Detect which cell encompasses the target text, then output its (x, y) center coordinate. 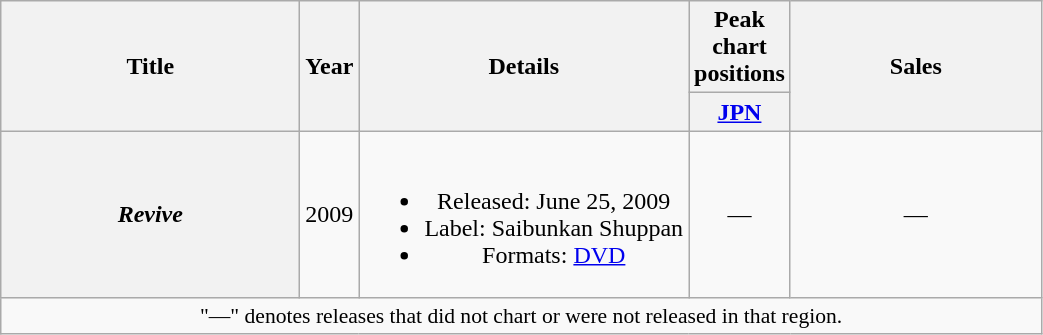
Title (150, 66)
Year (330, 66)
JPN (740, 112)
Released: June 25, 2009Label: Saibunkan ShuppanFormats: DVD (524, 214)
Sales (916, 66)
Revive (150, 214)
Peak chart positions (740, 47)
"—" denotes releases that did not chart or were not released in that region. (522, 316)
2009 (330, 214)
Details (524, 66)
